Locate the cell with the specified text and output its (X, Y) center coordinate. 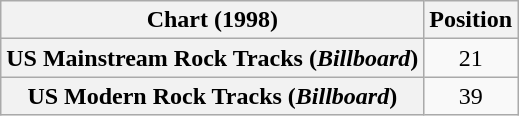
US Modern Rock Tracks (Billboard) (212, 96)
US Mainstream Rock Tracks (Billboard) (212, 58)
Position (471, 20)
39 (471, 96)
21 (471, 58)
Chart (1998) (212, 20)
